Identify which cell holds the provided text, then report its [x, y] central coordinate. 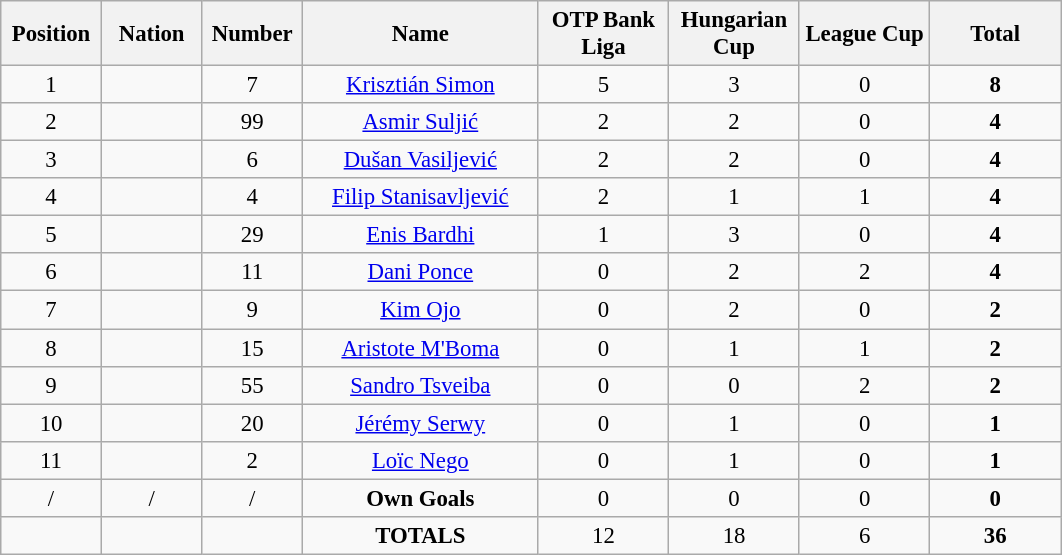
Nation [152, 34]
Number [252, 34]
Name [421, 34]
Krisztián Simon [421, 85]
18 [734, 536]
Kim Ojo [421, 310]
Sandro Tsveiba [421, 385]
Hungarian Cup [734, 34]
Aristote M'Boma [421, 348]
20 [252, 423]
Filip Stanisavljević [421, 197]
10 [52, 423]
Dušan Vasiljević [421, 160]
36 [996, 536]
12 [604, 536]
Jérémy Serwy [421, 423]
League Cup [864, 34]
29 [252, 235]
Dani Ponce [421, 273]
Total [996, 34]
Own Goals [421, 498]
Position [52, 34]
15 [252, 348]
TOTALS [421, 536]
OTP Bank Liga [604, 34]
99 [252, 122]
Enis Bardhi [421, 235]
55 [252, 385]
Asmir Suljić [421, 122]
Loïc Nego [421, 460]
